From the cell containing the given text, extract its center point as [x, y] coordinate. 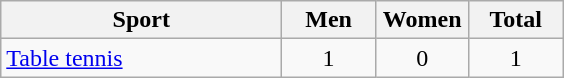
Sport [142, 20]
Total [516, 20]
Women [422, 20]
Table tennis [142, 58]
0 [422, 58]
Men [329, 20]
